Pinpoint the cell where the given text exists, returning its (X, Y) midpoint coordinate. 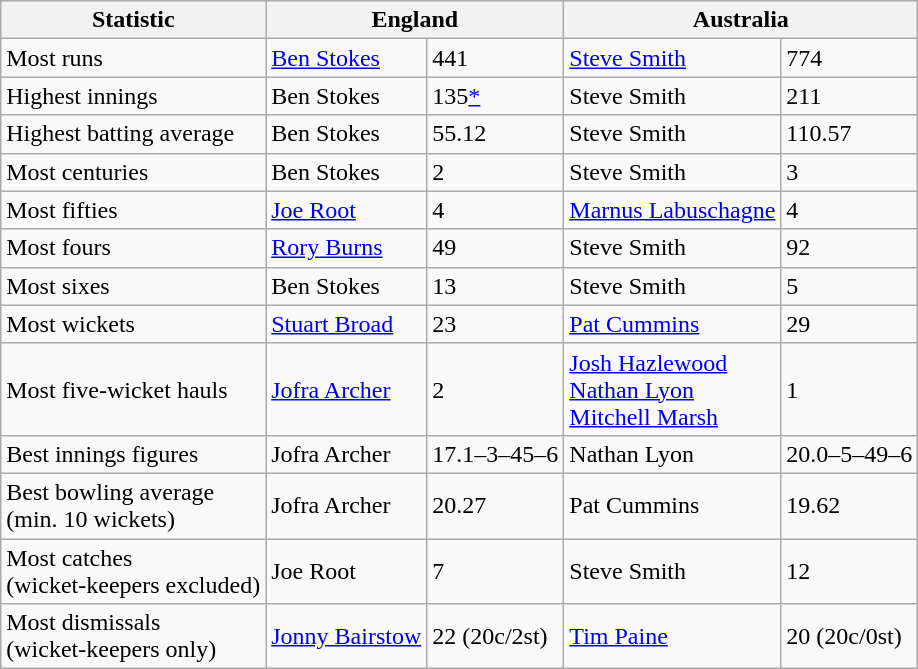
441 (496, 58)
29 (850, 324)
Most wickets (134, 324)
Best innings figures (134, 454)
Most dismissals(wicket-keepers only) (134, 636)
Tim Paine (672, 636)
Most five-wicket hauls (134, 389)
13 (496, 286)
Most sixes (134, 286)
3 (850, 172)
England (415, 20)
1 (850, 389)
20.27 (496, 506)
Best bowling average(min. 10 wickets) (134, 506)
20.0–5–49–6 (850, 454)
7 (496, 570)
55.12 (496, 134)
Most fours (134, 248)
110.57 (850, 134)
Statistic (134, 20)
Jonny Bairstow (346, 636)
Highest batting average (134, 134)
5 (850, 286)
17.1–3–45–6 (496, 454)
774 (850, 58)
Most centuries (134, 172)
12 (850, 570)
Josh HazlewoodNathan LyonMitchell Marsh (672, 389)
Most runs (134, 58)
49 (496, 248)
Marnus Labuschagne (672, 210)
Australia (741, 20)
20 (20c/0st) (850, 636)
211 (850, 96)
Rory Burns (346, 248)
Most fifties (134, 210)
19.62 (850, 506)
135* (496, 96)
Nathan Lyon (672, 454)
Most catches(wicket-keepers excluded) (134, 570)
22 (20c/2st) (496, 636)
Highest innings (134, 96)
23 (496, 324)
92 (850, 248)
Stuart Broad (346, 324)
